Provide the (x, y) coordinate of the cell's center where the given text is located.  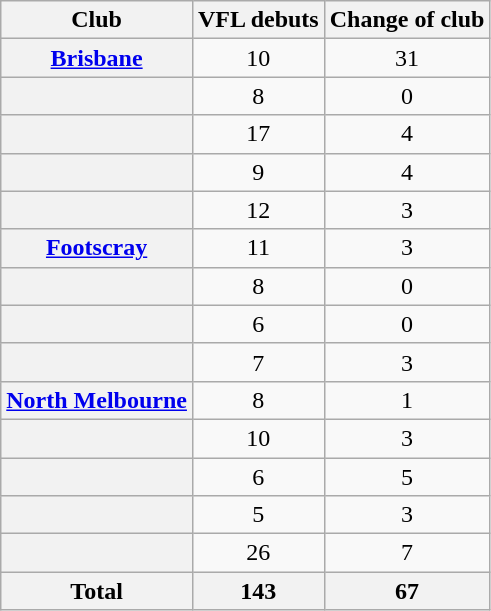
143 (258, 591)
1 (407, 400)
11 (258, 248)
Club (97, 20)
67 (407, 591)
Total (97, 591)
Footscray (97, 248)
Change of club (407, 20)
9 (258, 172)
26 (258, 553)
31 (407, 58)
12 (258, 210)
VFL debuts (258, 20)
17 (258, 134)
Brisbane (97, 58)
North Melbourne (97, 400)
